Scan for the cell matching the given text and deliver its (X, Y) coordinate at center. 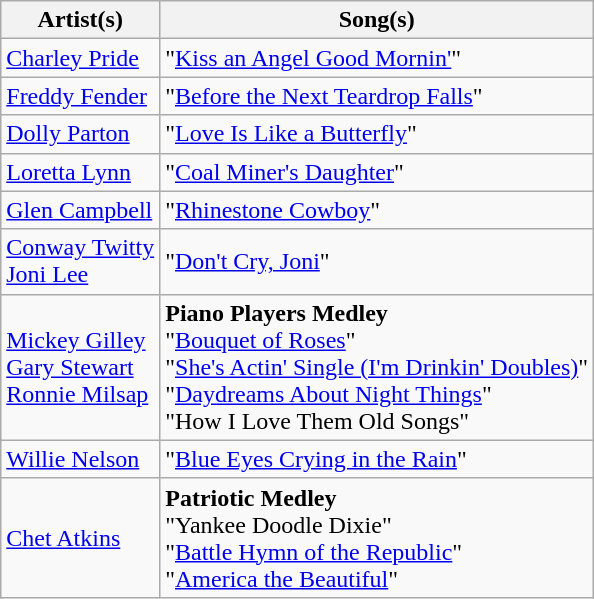
"Rhinestone Cowboy" (377, 210)
Artist(s) (80, 20)
"Love Is Like a Butterfly" (377, 134)
"Blue Eyes Crying in the Rain" (377, 459)
Chet Atkins (80, 538)
Song(s) (377, 20)
"Before the Next Teardrop Falls" (377, 96)
Patriotic Medley"Yankee Doodle Dixie""Battle Hymn of the Republic""America the Beautiful" (377, 538)
Glen Campbell (80, 210)
"Coal Miner's Daughter" (377, 172)
Conway TwittyJoni Lee (80, 262)
Willie Nelson (80, 459)
Loretta Lynn (80, 172)
Dolly Parton (80, 134)
"Kiss an Angel Good Mornin'" (377, 58)
Mickey GilleyGary StewartRonnie Milsap (80, 367)
Freddy Fender (80, 96)
Charley Pride (80, 58)
"Don't Cry, Joni" (377, 262)
Piano Players Medley"Bouquet of Roses""She's Actin' Single (I'm Drinkin' Doubles)""Daydreams About Night Things""How I Love Them Old Songs" (377, 367)
